Search for the cell housing the specified text and yield its (x, y) center coordinate. 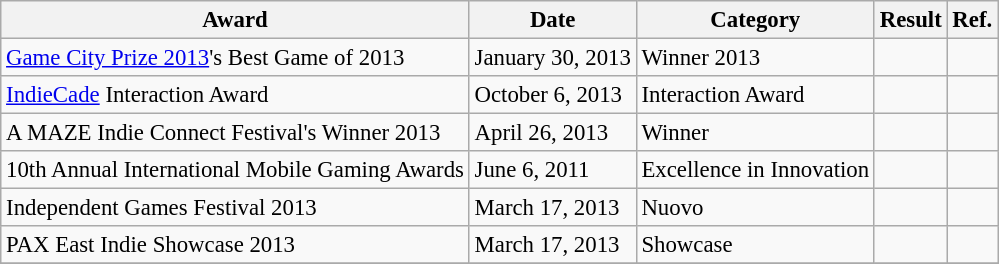
A MAZE Indie Connect Festival's Winner 2013 (235, 133)
Showcase (755, 245)
October 6, 2013 (552, 95)
Nuovo (755, 208)
Excellence in Innovation (755, 170)
June 6, 2011 (552, 170)
Date (552, 20)
Game City Prize 2013's Best Game of 2013 (235, 58)
Independent Games Festival 2013 (235, 208)
IndieCade Interaction Award (235, 95)
Winner (755, 133)
PAX East Indie Showcase 2013 (235, 245)
10th Annual International Mobile Gaming Awards (235, 170)
Interaction Award (755, 95)
April 26, 2013 (552, 133)
Category (755, 20)
Result (910, 20)
January 30, 2013 (552, 58)
Award (235, 20)
Ref. (972, 20)
Winner 2013 (755, 58)
